Search for the cell housing the specified text and yield its [x, y] center coordinate. 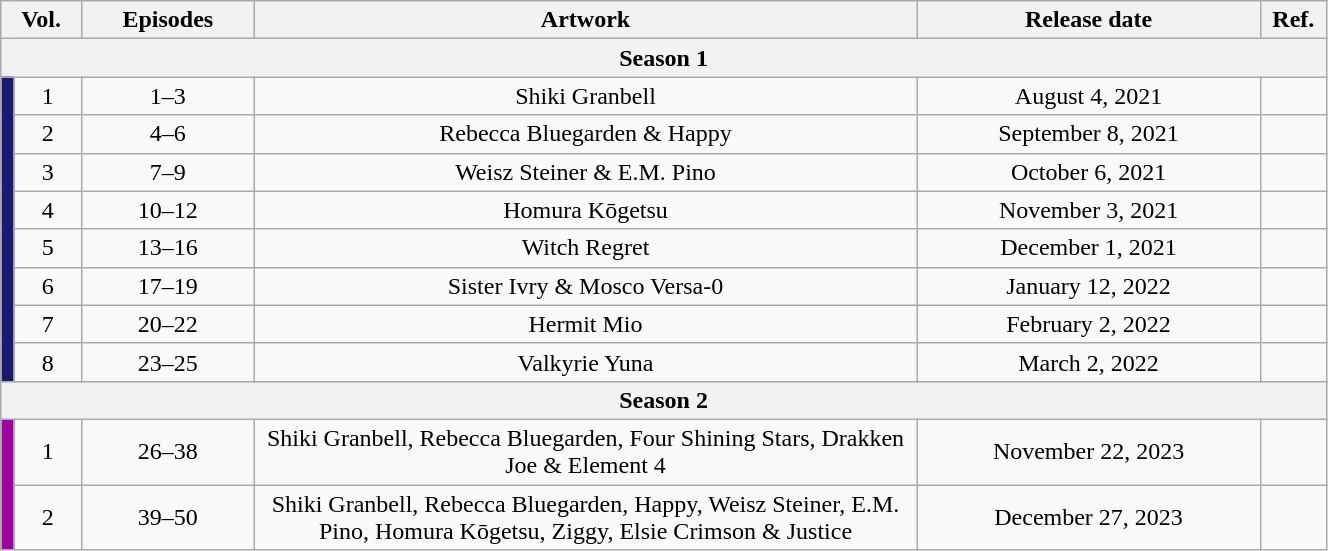
February 2, 2022 [1088, 324]
Shiki Granbell [586, 96]
November 22, 2023 [1088, 452]
September 8, 2021 [1088, 134]
March 2, 2022 [1088, 362]
November 3, 2021 [1088, 210]
Homura Kōgetsu [586, 210]
August 4, 2021 [1088, 96]
23–25 [168, 362]
Shiki Granbell, Rebecca Bluegarden, Happy, Weisz Steiner, E.M. Pino, Homura Kōgetsu, Ziggy, Elsie Crimson & Justice [586, 516]
39–50 [168, 516]
Hermit Mio [586, 324]
Episodes [168, 20]
October 6, 2021 [1088, 172]
Season 2 [664, 400]
Season 1 [664, 58]
Rebecca Bluegarden & Happy [586, 134]
Witch Regret [586, 248]
January 12, 2022 [1088, 286]
Weisz Steiner & E.M. Pino [586, 172]
10–12 [168, 210]
13–16 [168, 248]
Ref. [1293, 20]
20–22 [168, 324]
17–19 [168, 286]
December 27, 2023 [1088, 516]
26–38 [168, 452]
December 1, 2021 [1088, 248]
Release date [1088, 20]
Shiki Granbell, Rebecca Bluegarden, Four Shining Stars, Drakken Joe & Element 4 [586, 452]
Artwork [586, 20]
7 [48, 324]
1–3 [168, 96]
4 [48, 210]
Sister Ivry & Mosco Versa-0 [586, 286]
Valkyrie Yuna [586, 362]
7–9 [168, 172]
4–6 [168, 134]
3 [48, 172]
5 [48, 248]
Vol. [42, 20]
8 [48, 362]
6 [48, 286]
